Return [X, Y] of the center of cell containing provided text 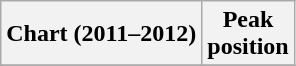
Peakposition [248, 34]
Chart (2011–2012) [102, 34]
